Return the (x, y) coordinate for the center point of the cell that contains the specified text.  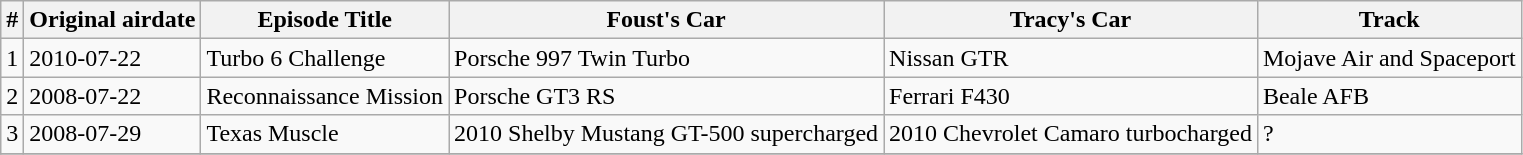
# (12, 20)
2010 Chevrolet Camaro turbocharged (1071, 134)
Mojave Air and Spaceport (1389, 58)
Turbo 6 Challenge (325, 58)
2008-07-22 (112, 96)
Beale AFB (1389, 96)
2010 Shelby Mustang GT-500 supercharged (666, 134)
Foust's Car (666, 20)
1 (12, 58)
Texas Muscle (325, 134)
Track (1389, 20)
2 (12, 96)
2010-07-22 (112, 58)
Ferrari F430 (1071, 96)
Episode Title (325, 20)
? (1389, 134)
Porsche 997 Twin Turbo (666, 58)
2008-07-29 (112, 134)
Original airdate (112, 20)
3 (12, 134)
Porsche GT3 RS (666, 96)
Nissan GTR (1071, 58)
Tracy's Car (1071, 20)
Reconnaissance Mission (325, 96)
